Detect which cell encompasses the target text, then output its [X, Y] center coordinate. 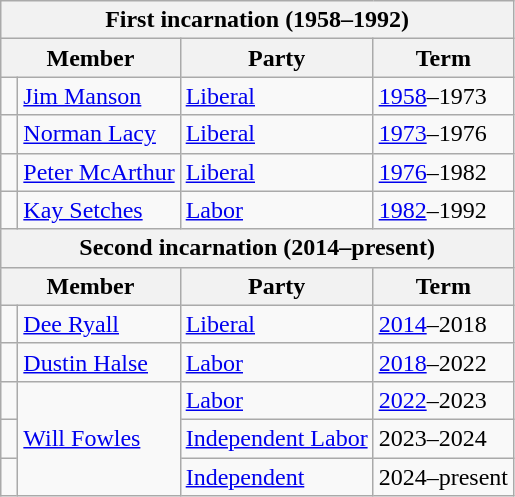
2018–2022 [443, 362]
Independent Labor [276, 438]
2024–present [443, 477]
2023–2024 [443, 438]
Dee Ryall [99, 324]
Independent [276, 477]
Dustin Halse [99, 362]
1958–1973 [443, 96]
2022–2023 [443, 400]
1982–1992 [443, 210]
Jim Manson [99, 96]
2014–2018 [443, 324]
Norman Lacy [99, 134]
Will Fowles [99, 438]
1973–1976 [443, 134]
Peter McArthur [99, 172]
1976–1982 [443, 172]
Kay Setches [99, 210]
First incarnation (1958–1992) [258, 20]
Second incarnation (2014–present) [258, 248]
